Detect which cell encompasses the target text, then output its (x, y) center coordinate. 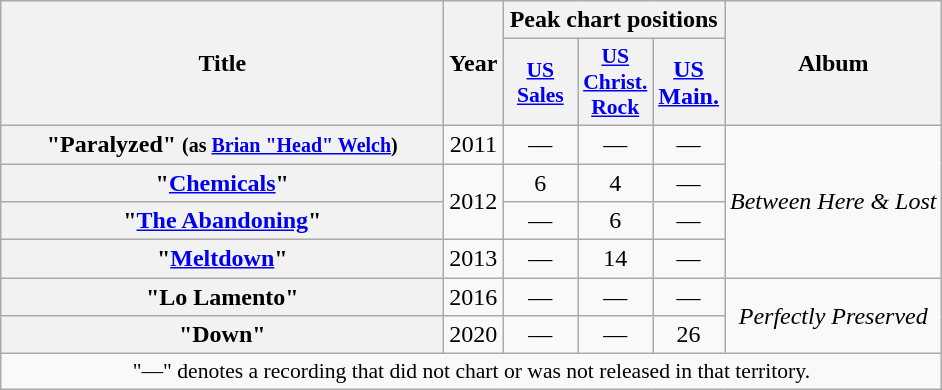
USMain. (689, 82)
"Down" (222, 335)
4 (616, 183)
Year (474, 64)
14 (616, 259)
Between Here & Lost (832, 201)
Album (832, 64)
USSales (540, 82)
USChrist.Rock (616, 82)
26 (689, 335)
2016 (474, 297)
"Lo Lamento" (222, 297)
Perfectly Preserved (832, 316)
Title (222, 64)
2011 (474, 144)
"Paralyzed" (as Brian "Head" Welch) (222, 144)
"Meltdown" (222, 259)
"The Abandoning" (222, 221)
2013 (474, 259)
Peak chart positions (614, 20)
"—" denotes a recording that did not chart or was not released in that territory. (472, 372)
"Chemicals" (222, 183)
2012 (474, 202)
2020 (474, 335)
